Detect which cell encompasses the target text, then output its [X, Y] center coordinate. 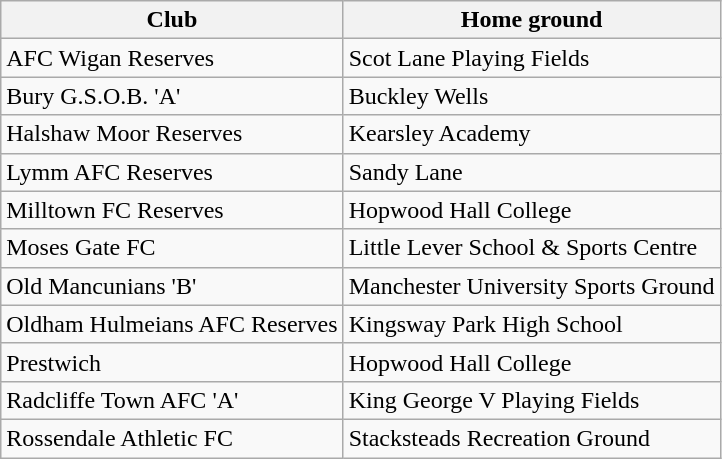
Buckley Wells [532, 96]
Kearsley Academy [532, 134]
Scot Lane Playing Fields [532, 58]
Moses Gate FC [172, 248]
Radcliffe Town AFC 'A' [172, 400]
Club [172, 20]
Kingsway Park High School [532, 324]
Bury G.S.O.B. 'A' [172, 96]
Home ground [532, 20]
Sandy Lane [532, 172]
Oldham Hulmeians AFC Reserves [172, 324]
Manchester University Sports Ground [532, 286]
Milltown FC Reserves [172, 210]
Lymm AFC Reserves [172, 172]
Prestwich [172, 362]
AFC Wigan Reserves [172, 58]
Old Mancunians 'B' [172, 286]
Little Lever School & Sports Centre [532, 248]
King George V Playing Fields [532, 400]
Rossendale Athletic FC [172, 438]
Halshaw Moor Reserves [172, 134]
Stacksteads Recreation Ground [532, 438]
